Output the (x, y) coordinate of the center of the cell containing the given text.  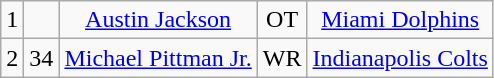
OT (282, 20)
34 (42, 58)
Miami Dolphins (400, 20)
2 (12, 58)
Indianapolis Colts (400, 58)
WR (282, 58)
1 (12, 20)
Michael Pittman Jr. (158, 58)
Austin Jackson (158, 20)
